Provide the [X, Y] coordinate of the cell's center where the given text is located.  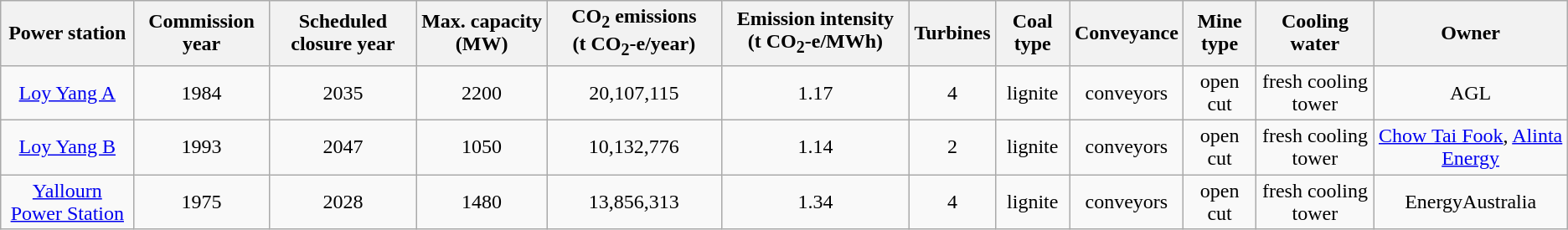
Conveyance [1126, 33]
1.17 [816, 92]
1.14 [816, 147]
CO2 emissions (t CO2-e/year) [634, 33]
20,107,115 [634, 92]
Turbines [952, 33]
2 [952, 147]
2200 [482, 92]
Commission year [201, 33]
Emission intensity (t CO2-e/MWh) [816, 33]
Power station [67, 33]
2047 [343, 147]
Scheduled closure year [343, 33]
AGL [1471, 92]
Max. capacity (MW) [482, 33]
13,856,313 [634, 201]
Mine type [1220, 33]
1975 [201, 201]
Yallourn Power Station [67, 201]
1993 [201, 147]
2028 [343, 201]
1480 [482, 201]
2035 [343, 92]
1984 [201, 92]
Owner [1471, 33]
Loy Yang A [67, 92]
Coal type [1032, 33]
1.34 [816, 201]
Loy Yang B [67, 147]
EnergyAustralia [1471, 201]
1050 [482, 147]
Chow Tai Fook, Alinta Energy [1471, 147]
10,132,776 [634, 147]
Cooling water [1315, 33]
